Identify which cell holds the provided text, then report its [X, Y] central coordinate. 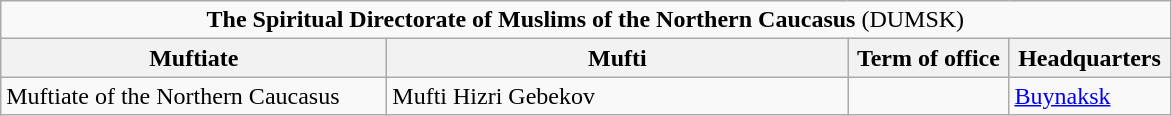
Mufti Hizri Gebekov [618, 96]
Mufti [618, 58]
Muftiate of the Northern Caucasus [194, 96]
Buynaksk [1090, 96]
Muftiate [194, 58]
The Spiritual Directorate of Muslims of the Northern Caucasus (DUMSK) [586, 20]
Term of office [928, 58]
Headquarters [1090, 58]
